Detect which cell encompasses the target text, then output its (x, y) center coordinate. 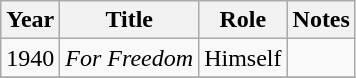
Notes (321, 20)
1940 (30, 58)
Year (30, 20)
Role (243, 20)
Title (130, 20)
Himself (243, 58)
For Freedom (130, 58)
